Return the [X, Y] coordinate for the center point of the cell that contains the specified text.  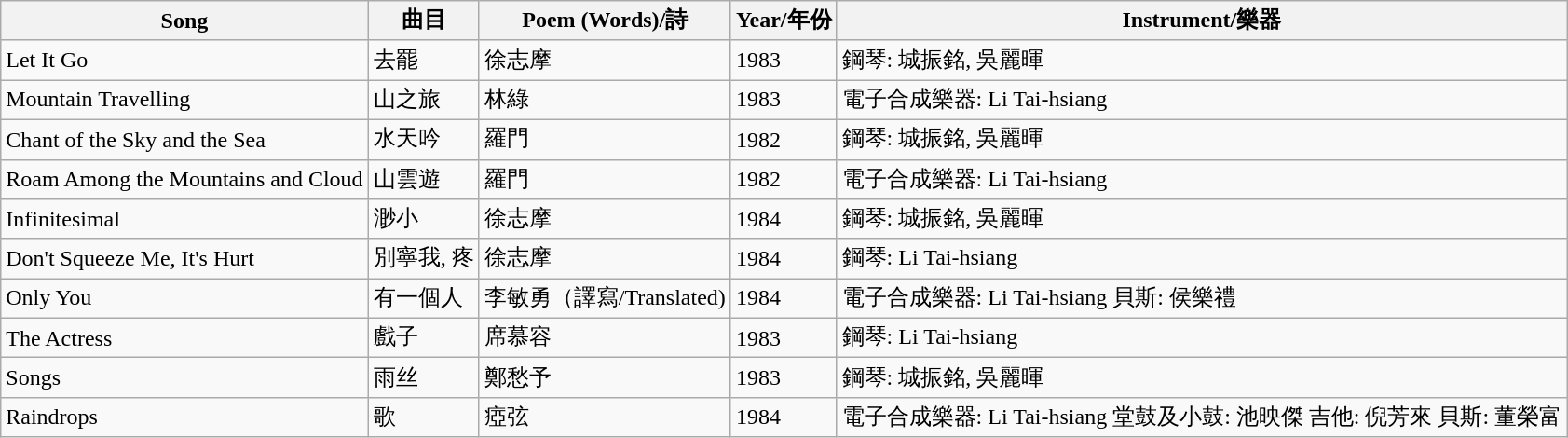
Chant of the Sky and the Sea [184, 140]
Song [184, 21]
歌 [423, 417]
李敏勇（譯寫/Translated) [605, 298]
Only You [184, 298]
Mountain Travelling [184, 101]
曲目 [423, 21]
Instrument/樂器 [1202, 21]
鄭愁予 [605, 378]
The Actress [184, 337]
水天吟 [423, 140]
山之旅 [423, 101]
Songs [184, 378]
有一個人 [423, 298]
渺小 [423, 220]
Don't Squeeze Me, It's Hurt [184, 259]
Year/年份 [784, 21]
Roam Among the Mountains and Cloud [184, 179]
Infinitesimal [184, 220]
雨丝 [423, 378]
林綠 [605, 101]
山雲遊 [423, 179]
瘂弦 [605, 417]
電子合成樂器: Li Tai-hsiang 貝斯: 侯樂禮 [1202, 298]
去罷 [423, 60]
Raindrops [184, 417]
電子合成樂器: Li Tai-hsiang 堂鼓及小鼓: 池映傑 吉他: 倪芳來 貝斯: 董榮富 [1202, 417]
別寧我, 疼 [423, 259]
Poem (Words)/詩 [605, 21]
席慕容 [605, 337]
戲子 [423, 337]
Let It Go [184, 60]
